Locate the cell with the specified text and output its (X, Y) center coordinate. 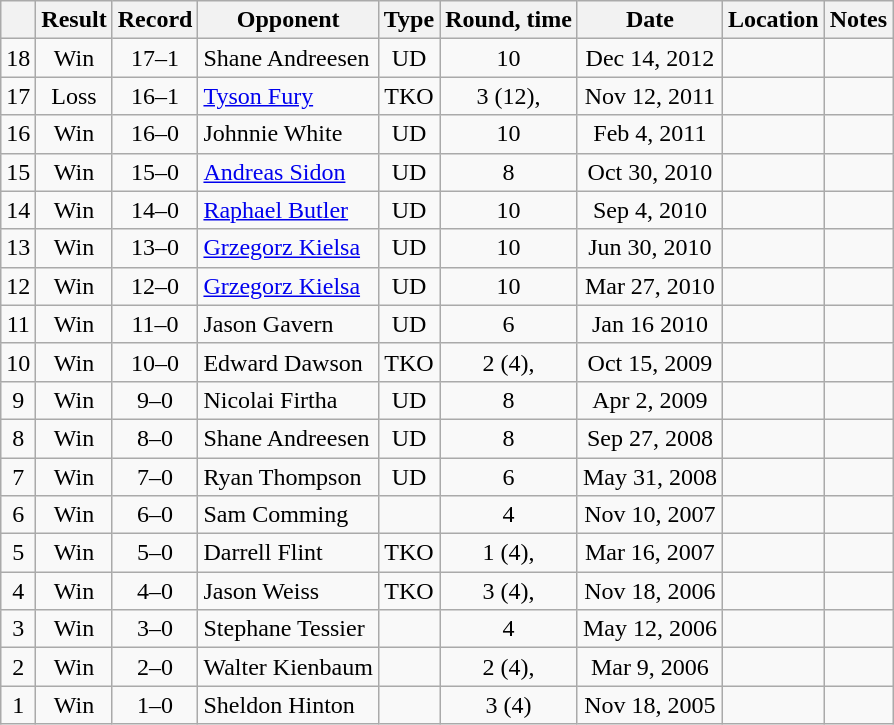
Loss (74, 96)
Feb 4, 2011 (650, 134)
Raphael Butler (288, 210)
7–0 (155, 477)
1 (18, 705)
Darrell Flint (288, 553)
Oct 15, 2009 (650, 362)
11–0 (155, 324)
3 (12), (509, 96)
2 (18, 667)
Mar 9, 2006 (650, 667)
11 (18, 324)
Nov 18, 2005 (650, 705)
Sam Comming (288, 515)
7 (18, 477)
Result (74, 20)
15 (18, 172)
Location (773, 20)
Jun 30, 2010 (650, 248)
3 (4), (509, 591)
14 (18, 210)
Walter Kienbaum (288, 667)
13 (18, 248)
5 (18, 553)
4–0 (155, 591)
Jason Gavern (288, 324)
9–0 (155, 400)
13–0 (155, 248)
Round, time (509, 20)
Type (408, 20)
Johnnie White (288, 134)
Sep 4, 2010 (650, 210)
Mar 27, 2010 (650, 286)
Notes (858, 20)
Date (650, 20)
Opponent (288, 20)
16–0 (155, 134)
3 (18, 629)
Andreas Sidon (288, 172)
1–0 (155, 705)
17 (18, 96)
Mar 16, 2007 (650, 553)
May 31, 2008 (650, 477)
12–0 (155, 286)
15–0 (155, 172)
9 (18, 400)
2–0 (155, 667)
18 (18, 58)
Jan 16 2010 (650, 324)
Sheldon Hinton (288, 705)
5–0 (155, 553)
1 (4), (509, 553)
16 (18, 134)
8–0 (155, 438)
3–0 (155, 629)
Jason Weiss (288, 591)
Edward Dawson (288, 362)
17–1 (155, 58)
May 12, 2006 (650, 629)
Tyson Fury (288, 96)
Record (155, 20)
Stephane Tessier (288, 629)
6–0 (155, 515)
Nov 12, 2011 (650, 96)
14–0 (155, 210)
Oct 30, 2010 (650, 172)
16–1 (155, 96)
10–0 (155, 362)
Nicolai Firtha (288, 400)
Apr 2, 2009 (650, 400)
Ryan Thompson (288, 477)
12 (18, 286)
Sep 27, 2008 (650, 438)
Dec 14, 2012 (650, 58)
Nov 18, 2006 (650, 591)
3 (4) (509, 705)
Nov 10, 2007 (650, 515)
